Provide the (X, Y) coordinate of the cell's center where the given text is located.  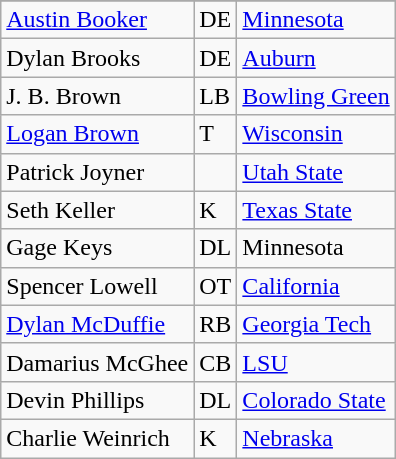
Texas State (316, 210)
Devin Phillips (98, 400)
Charlie Weinrich (98, 438)
OT (216, 286)
Gage Keys (98, 248)
Auburn (316, 58)
LB (216, 96)
Logan Brown (98, 134)
LSU (316, 362)
Damarius McGhee (98, 362)
T (216, 134)
Spencer Lowell (98, 286)
J. B. Brown (98, 96)
Georgia Tech (316, 324)
California (316, 286)
Seth Keller (98, 210)
Dylan McDuffie (98, 324)
Utah State (316, 172)
Nebraska (316, 438)
Colorado State (316, 400)
Patrick Joyner (98, 172)
CB (216, 362)
Wisconsin (316, 134)
Bowling Green (316, 96)
RB (216, 324)
Dylan Brooks (98, 58)
Austin Booker (98, 20)
